Return the [x, y] coordinate for the center point of the cell that contains the specified text.  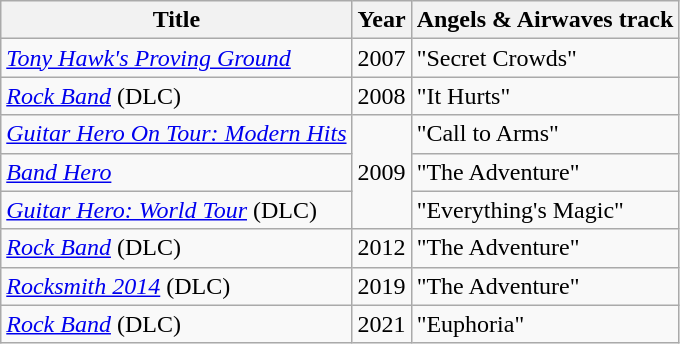
Band Hero [176, 172]
Angels & Airwaves track [545, 20]
2009 [382, 172]
"It Hurts" [545, 96]
Rocksmith 2014 (DLC) [176, 286]
2008 [382, 96]
Title [176, 20]
2019 [382, 286]
Year [382, 20]
2012 [382, 248]
"Call to Arms" [545, 134]
Guitar Hero On Tour: Modern Hits [176, 134]
"Everything's Magic" [545, 210]
"Euphoria" [545, 324]
2021 [382, 324]
"Secret Crowds" [545, 58]
2007 [382, 58]
Tony Hawk's Proving Ground [176, 58]
Guitar Hero: World Tour (DLC) [176, 210]
